Extract the [X, Y] coordinate from the center of the cell holding the provided text.  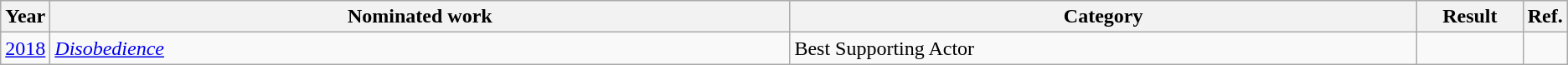
Disobedience [420, 48]
Ref. [1545, 17]
Category [1104, 17]
2018 [25, 48]
Best Supporting Actor [1104, 48]
Result [1469, 17]
Nominated work [420, 17]
Year [25, 17]
